Pinpoint the cell where the given text exists, returning its [x, y] midpoint coordinate. 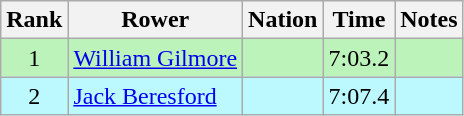
Rower [156, 20]
7:07.4 [359, 96]
7:03.2 [359, 58]
1 [34, 58]
Jack Beresford [156, 96]
Time [359, 20]
Notes [429, 20]
Rank [34, 20]
William Gilmore [156, 58]
Nation [283, 20]
2 [34, 96]
